For the text-containing cell, return its midpoint in (x, y) coordinate format. 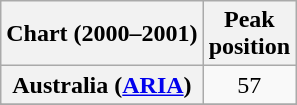
Chart (2000–2001) (102, 34)
Peakposition (249, 34)
Australia (ARIA) (102, 85)
57 (249, 85)
